Scan for the cell matching the given text and deliver its (x, y) coordinate at center. 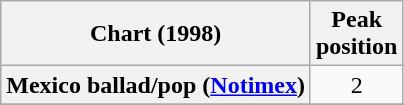
Peakposition (356, 34)
Mexico ballad/pop (Notimex) (156, 85)
2 (356, 85)
Chart (1998) (156, 34)
